Identify which cell holds the provided text, then report its (X, Y) central coordinate. 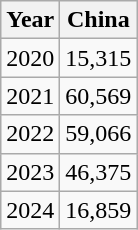
2021 (30, 96)
2023 (30, 172)
60,569 (98, 96)
2022 (30, 134)
China (98, 20)
59,066 (98, 134)
15,315 (98, 58)
2020 (30, 58)
2024 (30, 210)
46,375 (98, 172)
Year (30, 20)
16,859 (98, 210)
